Identify which cell holds the provided text, then report its [x, y] central coordinate. 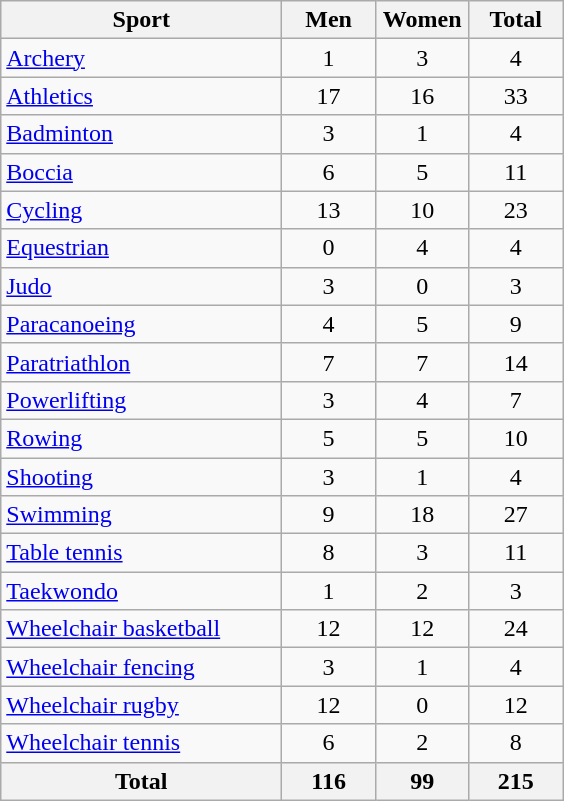
Rowing [142, 438]
18 [422, 515]
Wheelchair rugby [142, 705]
Badminton [142, 134]
Paracanoeing [142, 324]
14 [516, 362]
16 [422, 96]
Men [329, 20]
Sport [142, 20]
Judo [142, 286]
116 [329, 781]
23 [516, 210]
Boccia [142, 172]
Taekwondo [142, 591]
Equestrian [142, 248]
215 [516, 781]
Wheelchair tennis [142, 743]
Swimming [142, 515]
Wheelchair basketball [142, 629]
Shooting [142, 477]
24 [516, 629]
13 [329, 210]
Wheelchair fencing [142, 667]
33 [516, 96]
Table tennis [142, 553]
Archery [142, 58]
27 [516, 515]
Powerlifting [142, 400]
Women [422, 20]
17 [329, 96]
Paratriathlon [142, 362]
Athletics [142, 96]
99 [422, 781]
Cycling [142, 210]
